Return the (x, y) coordinate for the center point of the cell that contains the specified text.  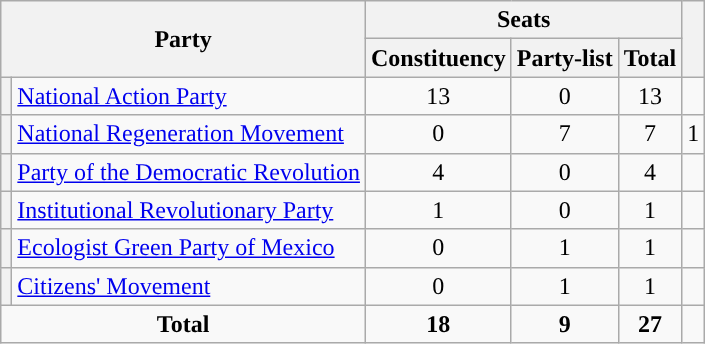
18 (438, 324)
Party (184, 39)
National Regeneration Movement (189, 134)
Ecologist Green Party of Mexico (189, 248)
Institutional Revolutionary Party (189, 210)
27 (650, 324)
Constituency (438, 58)
Citizens' Movement (189, 286)
Seats (523, 20)
9 (564, 324)
Party-list (564, 58)
National Action Party (189, 96)
Party of the Democratic Revolution (189, 172)
